Extract the [X, Y] coordinate from the center of the cell holding the provided text.  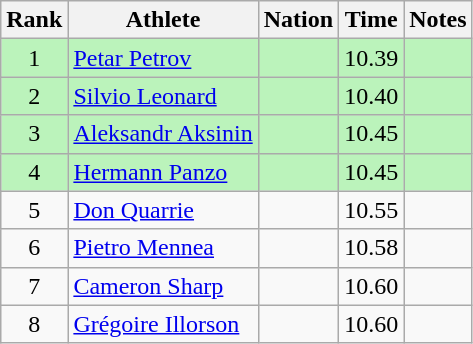
Aleksandr Aksinin [163, 134]
2 [34, 96]
Don Quarrie [163, 210]
3 [34, 134]
Rank [34, 20]
Petar Petrov [163, 58]
7 [34, 286]
Athlete [163, 20]
6 [34, 248]
Pietro Mennea [163, 248]
5 [34, 210]
10.39 [372, 58]
8 [34, 324]
10.55 [372, 210]
Nation [298, 20]
Grégoire Illorson [163, 324]
1 [34, 58]
10.58 [372, 248]
10.40 [372, 96]
Hermann Panzo [163, 172]
Cameron Sharp [163, 286]
Time [372, 20]
4 [34, 172]
Silvio Leonard [163, 96]
Notes [438, 20]
